Detect which cell encompasses the target text, then output its [X, Y] center coordinate. 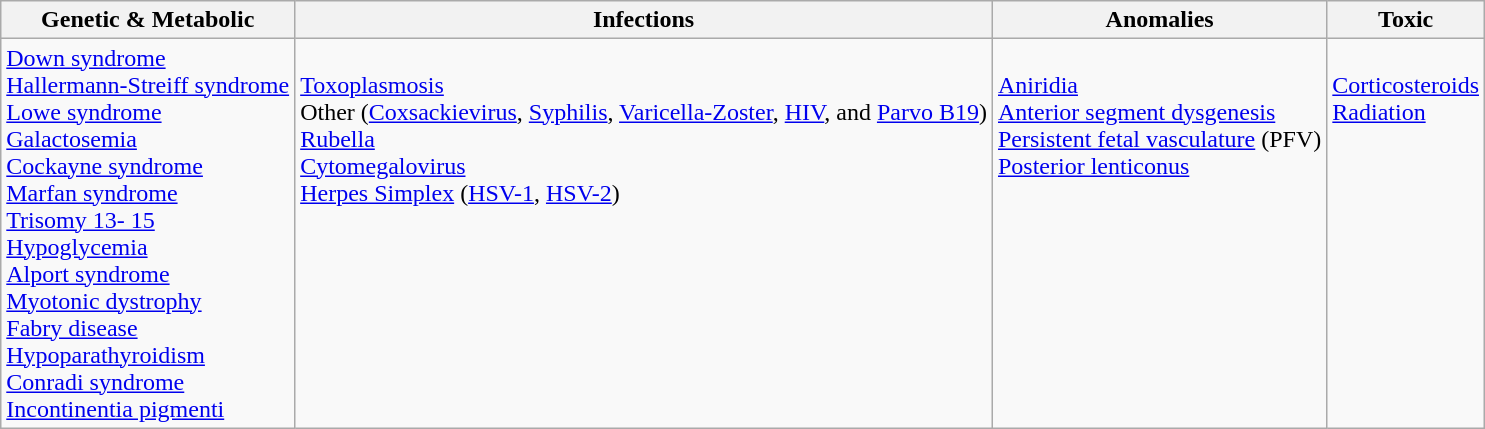
Genetic & Metabolic [148, 20]
ToxoplasmosisOther (Coxsackievirus, Syphilis, Varicella-Zoster, HIV, and Parvo B19)RubellaCytomegalovirusHerpes Simplex (HSV-1, HSV-2) [644, 234]
Infections [644, 20]
Anomalies [1159, 20]
Toxic [1406, 20]
CorticosteroidsRadiation [1406, 234]
AniridiaAnterior segment dysgenesisPersistent fetal vasculature (PFV)Posterior lenticonus [1159, 234]
